Scan for the cell matching the given text and deliver its [X, Y] coordinate at center. 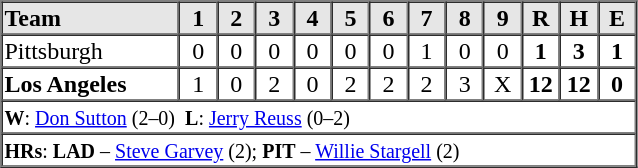
W: Don Sutton (2–0) L: Jerry Reuss (0–2) [319, 116]
HRs: LAD – Steve Garvey (2); PIT – Willie Stargell (2) [319, 150]
E [617, 18]
8 [465, 18]
7 [427, 18]
R [541, 18]
5 [350, 18]
4 [312, 18]
9 [503, 18]
6 [388, 18]
Los Angeles [91, 84]
Team [91, 18]
Pittsburgh [91, 50]
X [503, 84]
H [579, 18]
